Output the [X, Y] coordinate of the center of the cell containing the given text.  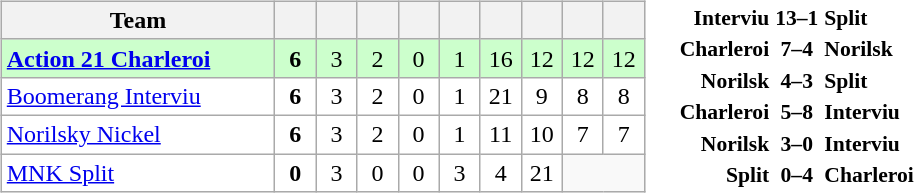
5–8 [797, 112]
Split [724, 175]
MNK Split [138, 173]
4 [500, 173]
16 [500, 58]
13–1 [797, 17]
Team [138, 20]
Norilsky Nickel [138, 134]
7–4 [797, 49]
Action 21 Charleroi [138, 58]
11 [500, 134]
Interviu [724, 17]
4–3 [797, 80]
0–4 [797, 175]
3–0 [797, 143]
Boomerang Interviu [138, 96]
9 [542, 96]
10 [542, 134]
